Locate the cell with the specified text and output its (X, Y) center coordinate. 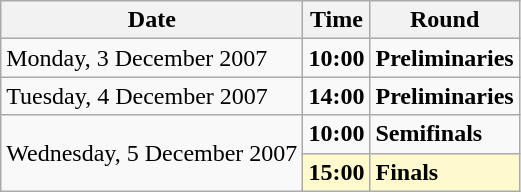
Semifinals (444, 134)
Time (336, 20)
Monday, 3 December 2007 (152, 58)
14:00 (336, 96)
Date (152, 20)
Finals (444, 172)
Round (444, 20)
15:00 (336, 172)
Wednesday, 5 December 2007 (152, 153)
Tuesday, 4 December 2007 (152, 96)
